Detect which cell encompasses the target text, then output its (x, y) center coordinate. 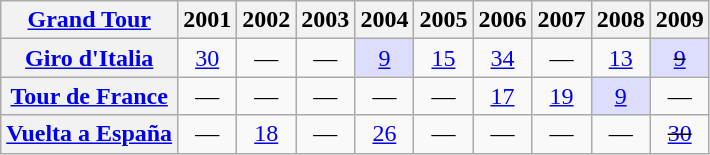
Vuelta a España (90, 134)
34 (502, 58)
2004 (384, 20)
2008 (620, 20)
19 (562, 96)
2007 (562, 20)
26 (384, 134)
2003 (326, 20)
18 (266, 134)
2001 (208, 20)
Giro d'Italia (90, 58)
Grand Tour (90, 20)
Tour de France (90, 96)
2005 (444, 20)
13 (620, 58)
17 (502, 96)
2009 (680, 20)
15 (444, 58)
2006 (502, 20)
2002 (266, 20)
